Locate the cell with the specified text and output its (x, y) center coordinate. 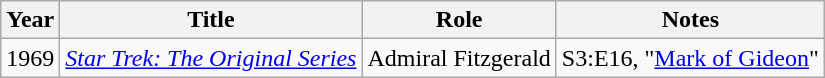
Notes (690, 20)
S3:E16, "Mark of Gideon" (690, 58)
Title (211, 20)
Admiral Fitzgerald (459, 58)
Star Trek: The Original Series (211, 58)
Year (30, 20)
Role (459, 20)
1969 (30, 58)
